Search for the cell housing the specified text and yield its (X, Y) center coordinate. 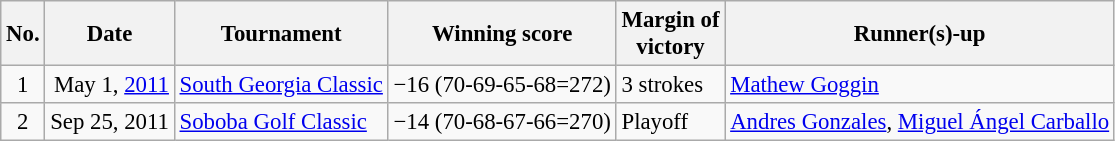
Andres Gonzales, Miguel Ángel Carballo (920, 122)
Runner(s)-up (920, 34)
−16 (70-69-65-68=272) (502, 85)
Winning score (502, 34)
Playoff (670, 122)
3 strokes (670, 85)
Sep 25, 2011 (110, 122)
−14 (70-68-67-66=270) (502, 122)
2 (23, 122)
1 (23, 85)
May 1, 2011 (110, 85)
Tournament (281, 34)
Soboba Golf Classic (281, 122)
South Georgia Classic (281, 85)
No. (23, 34)
Date (110, 34)
Margin ofvictory (670, 34)
Mathew Goggin (920, 85)
